Determine the [X, Y] coordinate at the center of the cell enclosing the given text.  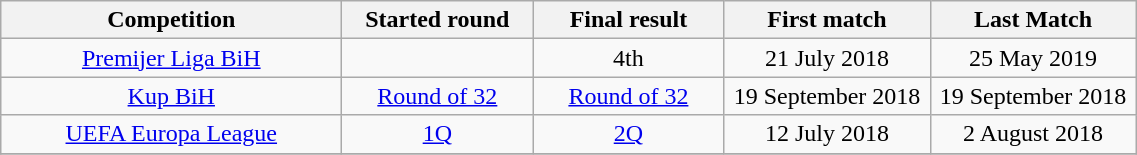
First match [827, 20]
2 August 2018 [1033, 134]
Last Match [1033, 20]
UEFA Europa League [172, 134]
12 July 2018 [827, 134]
21 July 2018 [827, 58]
2Q [628, 134]
4th [628, 58]
1Q [438, 134]
Final result [628, 20]
Premijer Liga BiH [172, 58]
25 May 2019 [1033, 58]
Kup BiH [172, 96]
Started round [438, 20]
Competition [172, 20]
